Scan for the cell matching the given text and deliver its (x, y) coordinate at center. 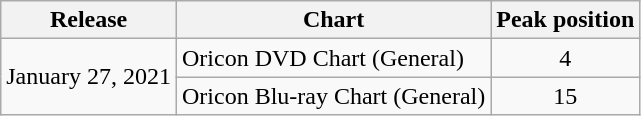
4 (566, 58)
Release (89, 20)
15 (566, 96)
Peak position (566, 20)
Chart (333, 20)
January 27, 2021 (89, 77)
Oricon DVD Chart (General) (333, 58)
Oricon Blu-ray Chart (General) (333, 96)
